Detect which cell encompasses the target text, then output its [X, Y] center coordinate. 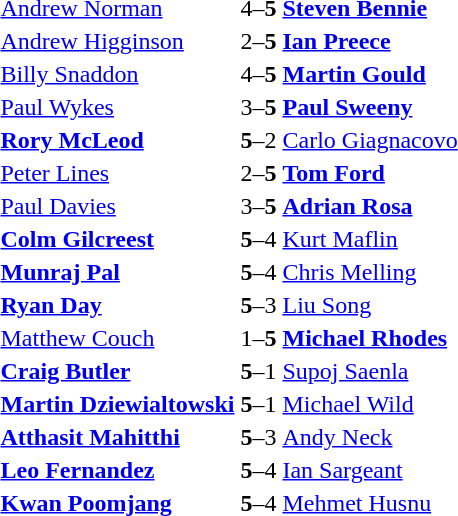
4–5 [258, 74]
1–5 [258, 338]
5–2 [258, 140]
